Provide the [X, Y] coordinate of the cell's center where the given text is located.  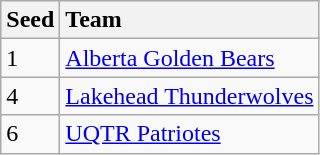
Lakehead Thunderwolves [190, 96]
Team [190, 20]
UQTR Patriotes [190, 134]
1 [30, 58]
Alberta Golden Bears [190, 58]
Seed [30, 20]
4 [30, 96]
6 [30, 134]
